Identify which cell holds the provided text, then report its (X, Y) central coordinate. 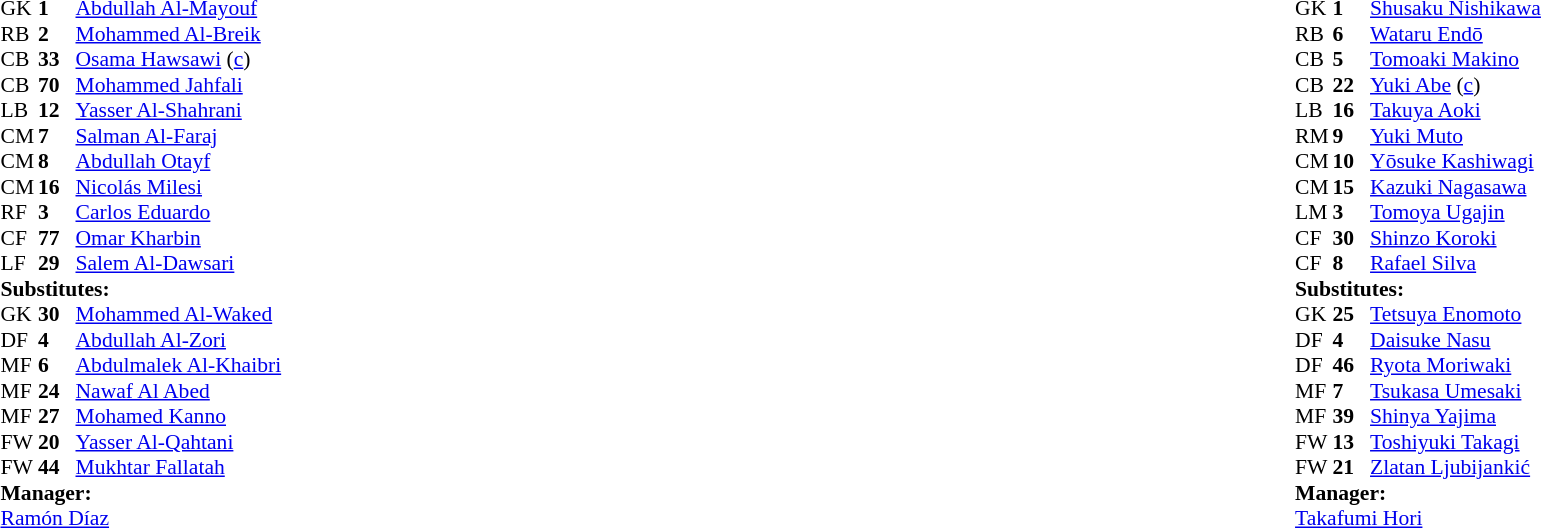
Shinzo Koroki (1456, 238)
25 (1352, 315)
Tetsuya Enomoto (1456, 315)
21 (1352, 467)
Abdulmalek Al-Khaibri (179, 365)
Tomoaki Makino (1456, 59)
Mohammed Al-Breik (179, 34)
Yasser Al-Qahtani (179, 442)
Kazuki Nagasawa (1456, 187)
77 (57, 238)
Abdullah Otayf (179, 161)
33 (57, 59)
Zlatan Ljubijankić (1456, 467)
Mohammed Al-Waked (179, 315)
Nawaf Al Abed (179, 391)
Shinya Yajima (1456, 417)
LM (1314, 213)
15 (1352, 187)
Osama Hawsawi (c) (179, 59)
Nicolás Milesi (179, 187)
Mohammed Jahfali (179, 85)
Takuya Aoki (1456, 111)
Ryota Moriwaki (1456, 365)
39 (1352, 417)
Yuki Muto (1456, 136)
44 (57, 467)
Carlos Eduardo (179, 213)
Toshiyuki Takagi (1456, 442)
70 (57, 85)
22 (1352, 85)
RF (19, 213)
Yasser Al-Shahrani (179, 111)
2 (57, 34)
Yuki Abe (c) (1456, 85)
9 (1352, 136)
Daisuke Nasu (1456, 340)
Yōsuke Kashiwagi (1456, 161)
Salem Al-Dawsari (179, 263)
5 (1352, 59)
Tomoya Ugajin (1456, 213)
12 (57, 111)
Abdullah Al-Zori (179, 340)
RM (1314, 136)
Salman Al-Faraj (179, 136)
Mohamed Kanno (179, 417)
29 (57, 263)
Rafael Silva (1456, 263)
LF (19, 263)
27 (57, 417)
24 (57, 391)
46 (1352, 365)
13 (1352, 442)
Tsukasa Umesaki (1456, 391)
Mukhtar Fallatah (179, 467)
Omar Kharbin (179, 238)
20 (57, 442)
10 (1352, 161)
Wataru Endō (1456, 34)
